Search for the cell housing the specified text and yield its (X, Y) center coordinate. 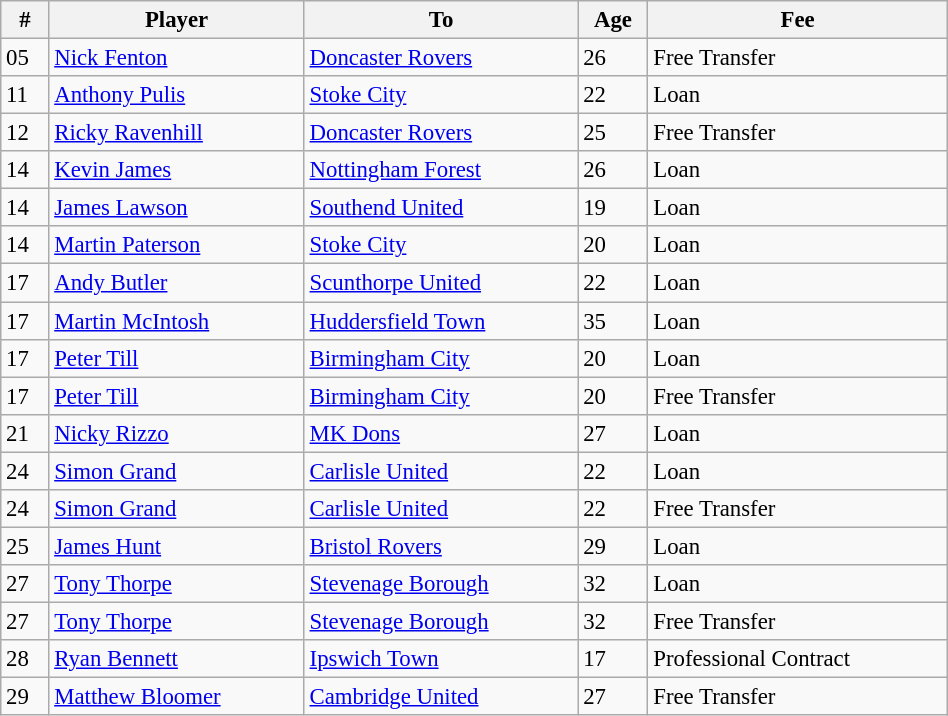
12 (25, 133)
Matthew Bloomer (176, 697)
Kevin James (176, 170)
# (25, 20)
Southend United (441, 208)
James Hunt (176, 546)
11 (25, 95)
Anthony Pulis (176, 95)
Ipswich Town (441, 659)
Bristol Rovers (441, 546)
Huddersfield Town (441, 321)
Andy Butler (176, 283)
35 (613, 321)
Ricky Ravenhill (176, 133)
Ryan Bennett (176, 659)
Player (176, 20)
MK Dons (441, 433)
To (441, 20)
28 (25, 659)
Nottingham Forest (441, 170)
19 (613, 208)
Nicky Rizzo (176, 433)
James Lawson (176, 208)
Scunthorpe United (441, 283)
05 (25, 58)
Professional Contract (798, 659)
Martin Paterson (176, 245)
21 (25, 433)
Martin McIntosh (176, 321)
Age (613, 20)
Nick Fenton (176, 58)
Cambridge United (441, 697)
Fee (798, 20)
